Scan for the cell matching the given text and deliver its [X, Y] coordinate at center. 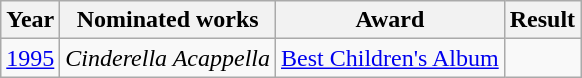
Cinderella Acappella [168, 58]
Best Children's Album [390, 58]
Year [30, 20]
Result [542, 20]
Nominated works [168, 20]
Award [390, 20]
1995 [30, 58]
